Find where the given text appears and provide that cell's center as (X, Y) coordinate. 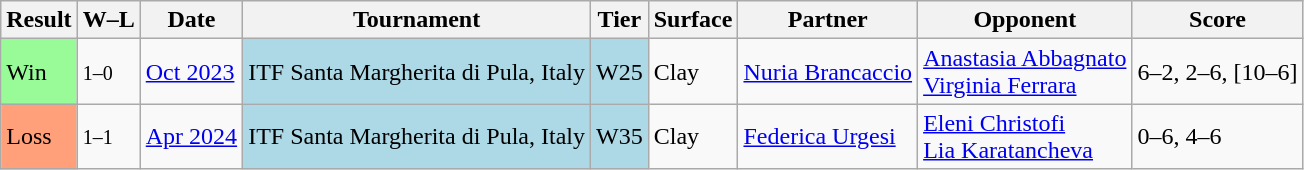
W–L (108, 20)
Win (39, 72)
Nuria Brancaccio (828, 72)
W25 (620, 72)
1–1 (108, 136)
Oct 2023 (191, 72)
Date (191, 20)
0–6, 4–6 (1218, 136)
Tier (620, 20)
Loss (39, 136)
Result (39, 20)
Eleni Christofi Lia Karatancheva (1025, 136)
W35 (620, 136)
Apr 2024 (191, 136)
Partner (828, 20)
Opponent (1025, 20)
Anastasia Abbagnato Virginia Ferrara (1025, 72)
Surface (693, 20)
6–2, 2–6, [10–6] (1218, 72)
Tournament (417, 20)
Score (1218, 20)
1–0 (108, 72)
Federica Urgesi (828, 136)
